Extract the (X, Y) coordinate from the center of the cell holding the provided text.  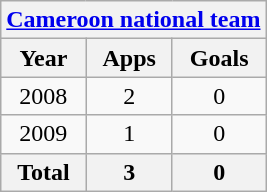
Goals (219, 58)
Cameroon national team (134, 20)
1 (129, 134)
2009 (44, 134)
Total (44, 172)
Year (44, 58)
2 (129, 96)
3 (129, 172)
Apps (129, 58)
2008 (44, 96)
